From the cell containing the given text, extract its center point as [X, Y] coordinate. 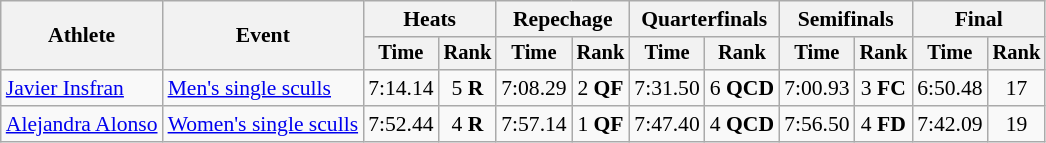
7:14.14 [400, 88]
Athlete [82, 36]
6 QCD [742, 88]
1 QF [601, 124]
7:42.09 [950, 124]
4 R [468, 124]
7:57.14 [534, 124]
6:50.48 [950, 88]
Event [264, 36]
Semifinals [846, 19]
Alejandra Alonso [82, 124]
4 FD [884, 124]
19 [1017, 124]
Women's single sculls [264, 124]
7:08.29 [534, 88]
7:56.50 [816, 124]
4 QCD [742, 124]
Heats [430, 19]
7:52.44 [400, 124]
7:31.50 [666, 88]
7:00.93 [816, 88]
Final [978, 19]
5 R [468, 88]
Repechage [562, 19]
Quarterfinals [704, 19]
7:47.40 [666, 124]
3 FC [884, 88]
Men's single sculls [264, 88]
2 QF [601, 88]
17 [1017, 88]
Javier Insfran [82, 88]
